Search for the cell housing the specified text and yield its [X, Y] center coordinate. 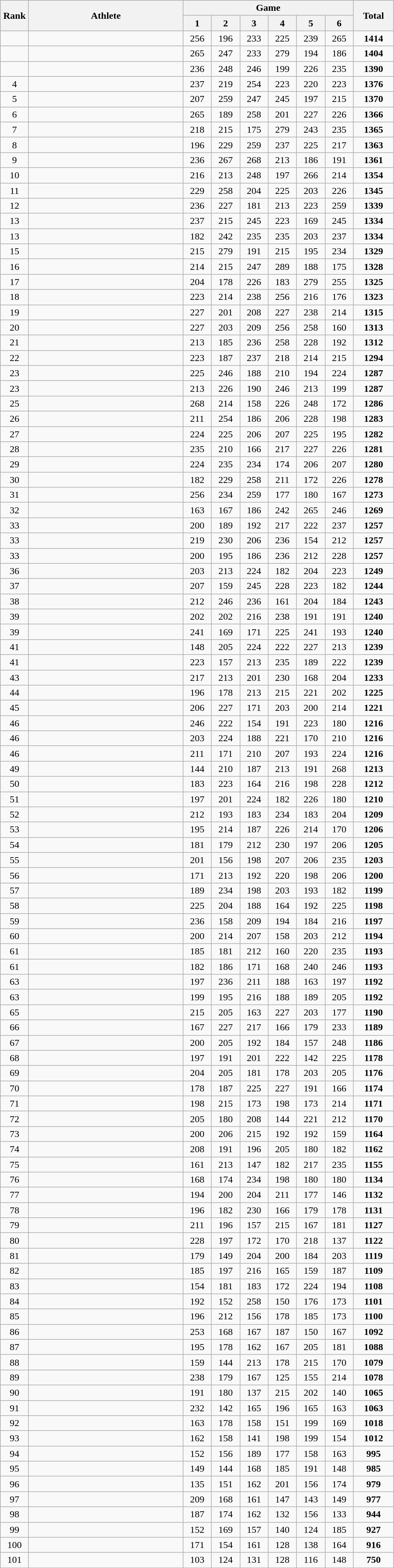
131 [254, 1560]
1100 [373, 1317]
132 [282, 1514]
1063 [373, 1408]
58 [14, 906]
1 [197, 23]
78 [14, 1210]
985 [373, 1469]
1328 [373, 267]
1376 [373, 84]
1280 [373, 465]
1200 [373, 875]
9 [14, 160]
90 [14, 1392]
995 [373, 1454]
232 [197, 1408]
89 [14, 1377]
750 [373, 1560]
1194 [373, 936]
12 [14, 206]
66 [14, 1027]
20 [14, 327]
17 [14, 282]
977 [373, 1499]
138 [311, 1545]
19 [14, 312]
1174 [373, 1088]
51 [14, 799]
1209 [373, 814]
74 [14, 1149]
29 [14, 465]
1283 [373, 419]
1205 [373, 845]
243 [311, 130]
73 [14, 1134]
11 [14, 191]
60 [14, 936]
1092 [373, 1332]
26 [14, 419]
1414 [373, 38]
143 [311, 1499]
1203 [373, 860]
1370 [373, 99]
1365 [373, 130]
38 [14, 601]
69 [14, 1073]
1363 [373, 145]
979 [373, 1484]
7 [14, 130]
1155 [373, 1165]
1190 [373, 1012]
55 [14, 860]
135 [197, 1484]
84 [14, 1301]
Total [373, 16]
101 [14, 1560]
1186 [373, 1043]
944 [373, 1514]
1390 [373, 69]
255 [339, 282]
68 [14, 1058]
15 [14, 251]
190 [254, 388]
59 [14, 921]
1221 [373, 708]
267 [225, 160]
133 [339, 1514]
80 [14, 1241]
1162 [373, 1149]
1282 [373, 434]
52 [14, 814]
253 [197, 1332]
1108 [373, 1286]
1088 [373, 1347]
79 [14, 1225]
927 [373, 1530]
1122 [373, 1241]
88 [14, 1362]
8 [14, 145]
1361 [373, 160]
1189 [373, 1027]
155 [311, 1377]
1171 [373, 1103]
1131 [373, 1210]
67 [14, 1043]
1078 [373, 1377]
82 [14, 1271]
1312 [373, 343]
1134 [373, 1180]
1323 [373, 297]
1244 [373, 586]
1269 [373, 510]
43 [14, 678]
36 [14, 571]
1198 [373, 906]
3 [254, 23]
83 [14, 1286]
1170 [373, 1119]
1366 [373, 114]
1329 [373, 251]
1313 [373, 327]
25 [14, 403]
125 [282, 1377]
1281 [373, 449]
146 [339, 1195]
57 [14, 890]
1286 [373, 403]
49 [14, 769]
1233 [373, 678]
141 [254, 1438]
65 [14, 1012]
1164 [373, 1134]
1119 [373, 1256]
1339 [373, 206]
116 [311, 1560]
98 [14, 1514]
1079 [373, 1362]
1404 [373, 54]
54 [14, 845]
95 [14, 1469]
1213 [373, 769]
2 [225, 23]
93 [14, 1438]
1225 [373, 693]
1345 [373, 191]
1132 [373, 1195]
Game [268, 8]
1206 [373, 830]
87 [14, 1347]
1101 [373, 1301]
1176 [373, 1073]
92 [14, 1423]
1249 [373, 571]
97 [14, 1499]
71 [14, 1103]
81 [14, 1256]
70 [14, 1088]
30 [14, 480]
Athlete [106, 16]
32 [14, 510]
44 [14, 693]
37 [14, 586]
53 [14, 830]
27 [14, 434]
1109 [373, 1271]
1210 [373, 799]
916 [373, 1545]
239 [311, 38]
1012 [373, 1438]
1199 [373, 890]
289 [282, 267]
22 [14, 358]
85 [14, 1317]
103 [197, 1560]
91 [14, 1408]
1243 [373, 601]
1127 [373, 1225]
1065 [373, 1392]
1273 [373, 495]
72 [14, 1119]
50 [14, 784]
1325 [373, 282]
1278 [373, 480]
1178 [373, 1058]
1315 [373, 312]
21 [14, 343]
1294 [373, 358]
56 [14, 875]
266 [311, 175]
77 [14, 1195]
45 [14, 708]
240 [311, 967]
86 [14, 1332]
31 [14, 495]
1212 [373, 784]
100 [14, 1545]
16 [14, 267]
1354 [373, 175]
28 [14, 449]
94 [14, 1454]
76 [14, 1180]
1197 [373, 921]
99 [14, 1530]
10 [14, 175]
18 [14, 297]
96 [14, 1484]
75 [14, 1165]
1018 [373, 1423]
Rank [14, 16]
